Pinpoint the cell where the given text exists, returning its [x, y] midpoint coordinate. 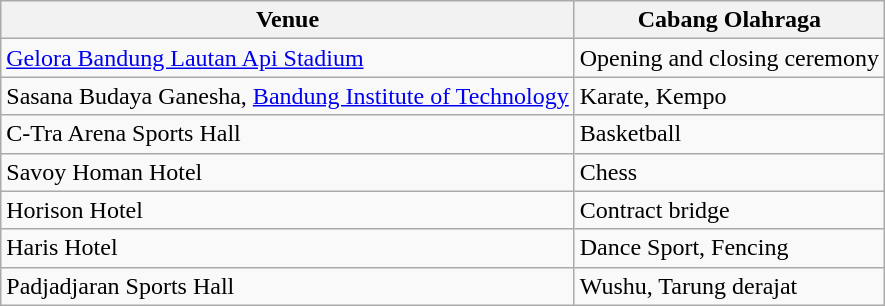
Karate, Kempo [729, 96]
Gelora Bandung Lautan Api Stadium [288, 58]
Wushu, Tarung derajat [729, 286]
Horison Hotel [288, 210]
Padjadjaran Sports Hall [288, 286]
Basketball [729, 134]
Dance Sport, Fencing [729, 248]
Venue [288, 20]
Contract bridge [729, 210]
Cabang Olahraga [729, 20]
C-Tra Arena Sports Hall [288, 134]
Chess [729, 172]
Haris Hotel [288, 248]
Sasana Budaya Ganesha, Bandung Institute of Technology [288, 96]
Savoy Homan Hotel [288, 172]
Opening and closing ceremony [729, 58]
